Locate the cell with the specified text and output its (X, Y) center coordinate. 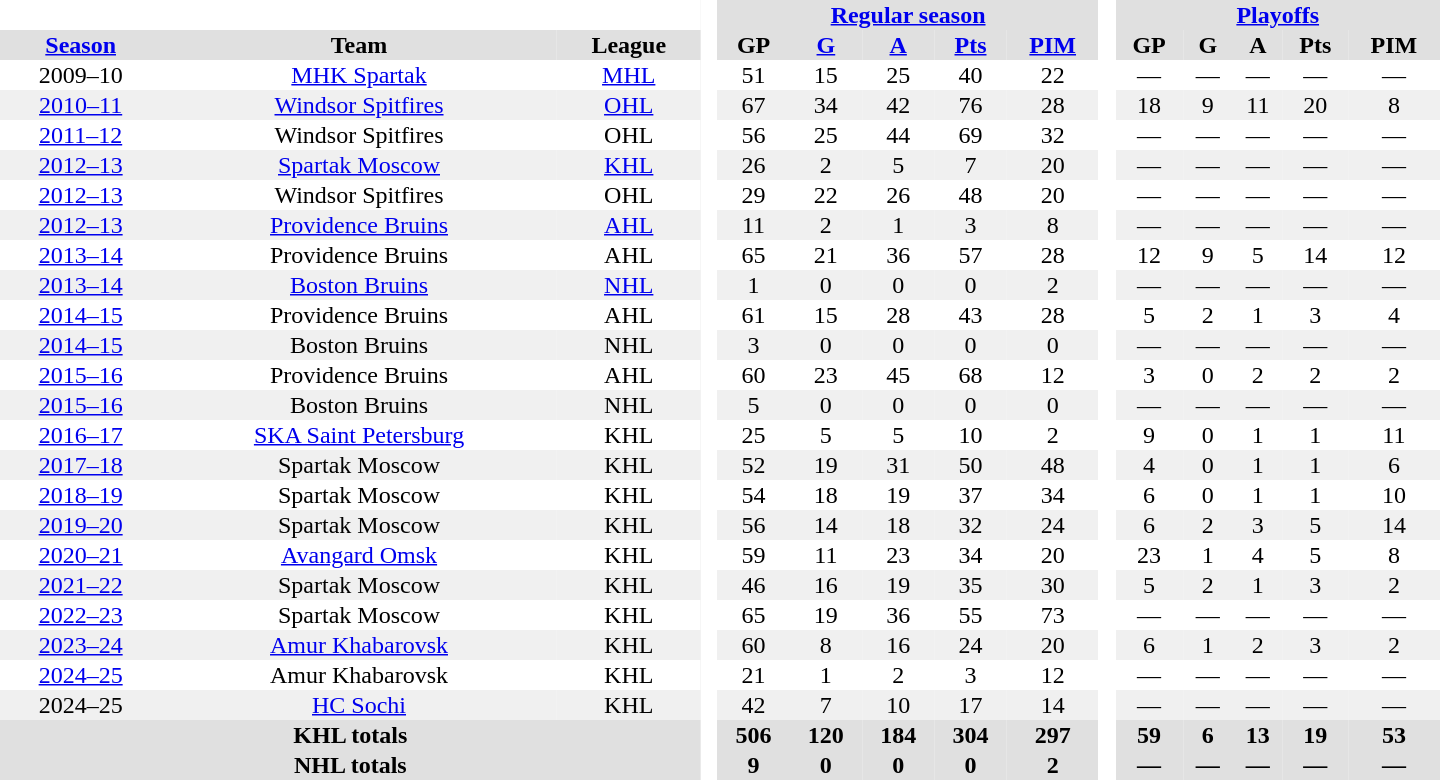
37 (970, 495)
40 (970, 75)
2017–18 (80, 465)
68 (970, 375)
MHL (629, 75)
2018–19 (80, 495)
43 (970, 315)
Team (358, 45)
2016–17 (80, 435)
2011–12 (80, 135)
73 (1053, 615)
54 (753, 495)
52 (753, 465)
2010–11 (80, 105)
76 (970, 105)
2021–22 (80, 585)
29 (753, 195)
55 (970, 615)
2009–10 (80, 75)
2019–20 (80, 525)
HC Sochi (358, 705)
Avangard Omsk (358, 555)
NHL totals (350, 765)
46 (753, 585)
13 (1258, 735)
297 (1053, 735)
184 (898, 735)
506 (753, 735)
Playoffs (1278, 15)
35 (970, 585)
31 (898, 465)
304 (970, 735)
120 (826, 735)
45 (898, 375)
61 (753, 315)
69 (970, 135)
Season (80, 45)
67 (753, 105)
17 (970, 705)
Regular season (908, 15)
MHK Spartak (358, 75)
KHL totals (350, 735)
SKA Saint Petersburg (358, 435)
League (629, 45)
2023–24 (80, 645)
2020–21 (80, 555)
50 (970, 465)
2022–23 (80, 615)
51 (753, 75)
30 (1053, 585)
57 (970, 255)
53 (1394, 735)
44 (898, 135)
